Output the (x, y) coordinate of the center of the cell containing the given text.  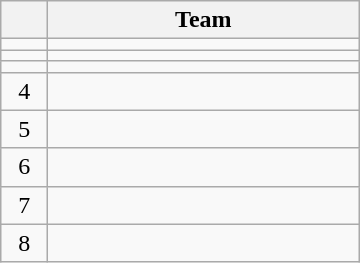
Team (204, 20)
6 (24, 167)
8 (24, 243)
5 (24, 129)
7 (24, 205)
4 (24, 91)
